Determine the (x, y) coordinate at the center of the cell enclosing the given text.  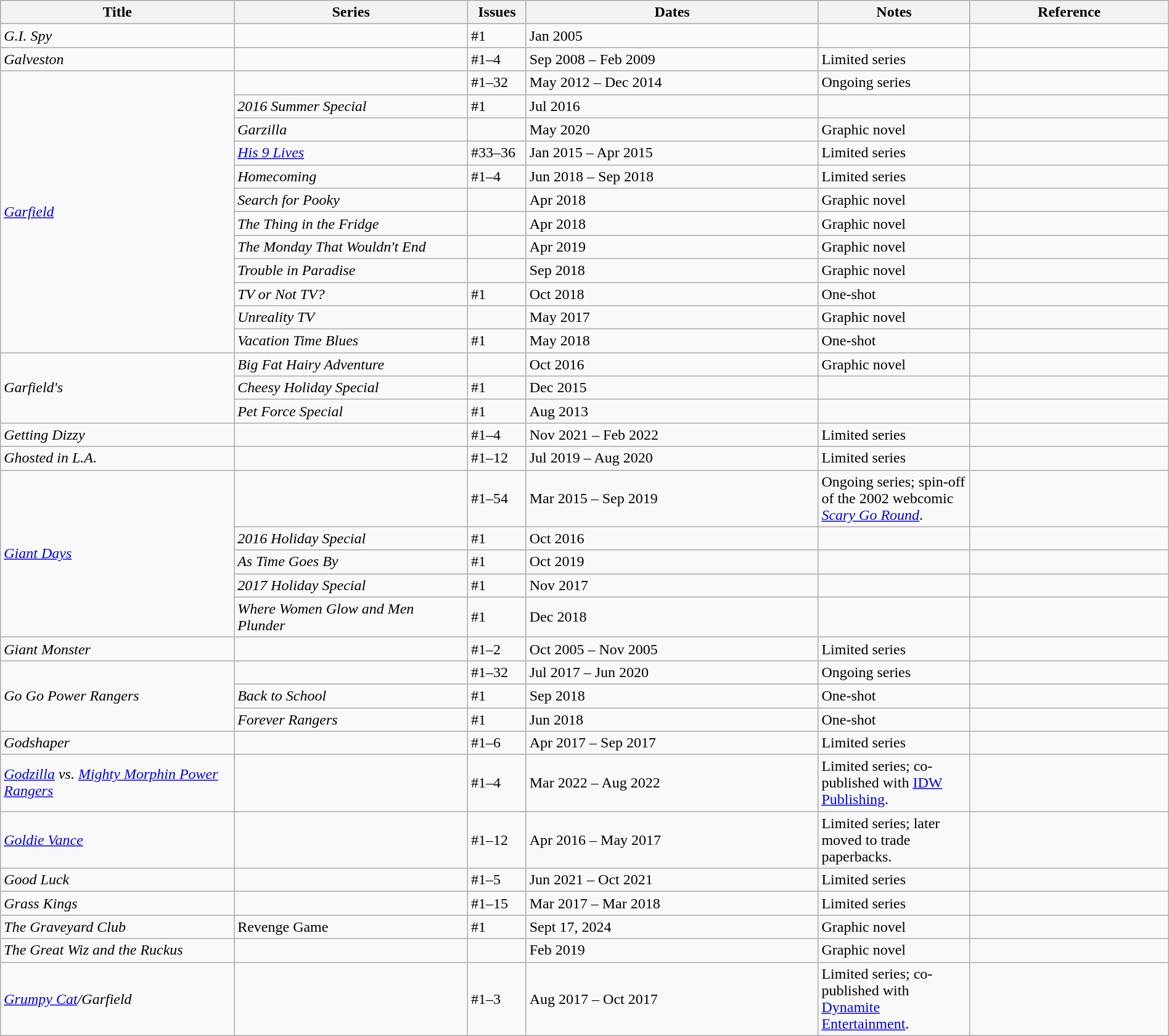
Grumpy Cat/Garfield (117, 999)
#1–6 (497, 743)
G.I. Spy (117, 36)
2016 Summer Special (351, 106)
Jan 2005 (672, 36)
Grass Kings (117, 903)
Goldie Vance (117, 840)
Oct 2018 (672, 294)
Vacation Time Blues (351, 341)
Galveston (117, 59)
Mar 2017 – Mar 2018 (672, 903)
Ongoing series; spin-off of the 2002 webcomic Scary Go Round. (894, 498)
Garzilla (351, 129)
#1–54 (497, 498)
Homecoming (351, 176)
Title (117, 12)
His 9 Lives (351, 153)
Jan 2015 – Apr 2015 (672, 153)
Jun 2018 (672, 720)
Back to School (351, 696)
Dec 2015 (672, 388)
Pet Force Special (351, 411)
Nov 2017 (672, 585)
Feb 2019 (672, 950)
Mar 2015 – Sep 2019 (672, 498)
Godshaper (117, 743)
Cheesy Holiday Special (351, 388)
Where Women Glow and Men Plunder (351, 617)
Nov 2021 – Feb 2022 (672, 435)
2016 Holiday Special (351, 538)
Dec 2018 (672, 617)
Mar 2022 – Aug 2022 (672, 783)
#1–3 (497, 999)
2017 Holiday Special (351, 585)
Godzilla vs. Mighty Morphin Power Rangers (117, 783)
Sep 2008 – Feb 2009 (672, 59)
May 2018 (672, 341)
Apr 2016 – May 2017 (672, 840)
Good Luck (117, 880)
Limited series; later moved to trade paperbacks. (894, 840)
Issues (497, 12)
Notes (894, 12)
Jul 2017 – Jun 2020 (672, 672)
Go Go Power Rangers (117, 696)
Oct 2019 (672, 562)
May 2012 – Dec 2014 (672, 83)
Revenge Game (351, 927)
As Time Goes By (351, 562)
#1–2 (497, 649)
The Graveyard Club (117, 927)
Big Fat Hairy Adventure (351, 364)
Dates (672, 12)
Aug 2013 (672, 411)
Jun 2021 – Oct 2021 (672, 880)
Getting Dizzy (117, 435)
Garfield (117, 212)
#33–36 (497, 153)
Jul 2019 – Aug 2020 (672, 458)
Sept 17, 2024 (672, 927)
TV or Not TV? (351, 294)
Apr 2019 (672, 247)
Search for Pooky (351, 200)
Unreality TV (351, 318)
The Monday That Wouldn't End (351, 247)
May 2020 (672, 129)
Oct 2005 – Nov 2005 (672, 649)
May 2017 (672, 318)
The Great Wiz and the Ruckus (117, 950)
Limited series; co-published with Dynamite Entertainment. (894, 999)
Giant Days (117, 554)
Limited series; co-published with IDW Publishing. (894, 783)
Series (351, 12)
Trouble in Paradise (351, 270)
Jun 2018 – Sep 2018 (672, 176)
#1–15 (497, 903)
Reference (1069, 12)
Forever Rangers (351, 720)
Apr 2017 – Sep 2017 (672, 743)
Giant Monster (117, 649)
#1–5 (497, 880)
Ghosted in L.A. (117, 458)
The Thing in the Fridge (351, 223)
Garfield's (117, 388)
Aug 2017 – Oct 2017 (672, 999)
Jul 2016 (672, 106)
